Scan for the cell matching the given text and deliver its (x, y) coordinate at center. 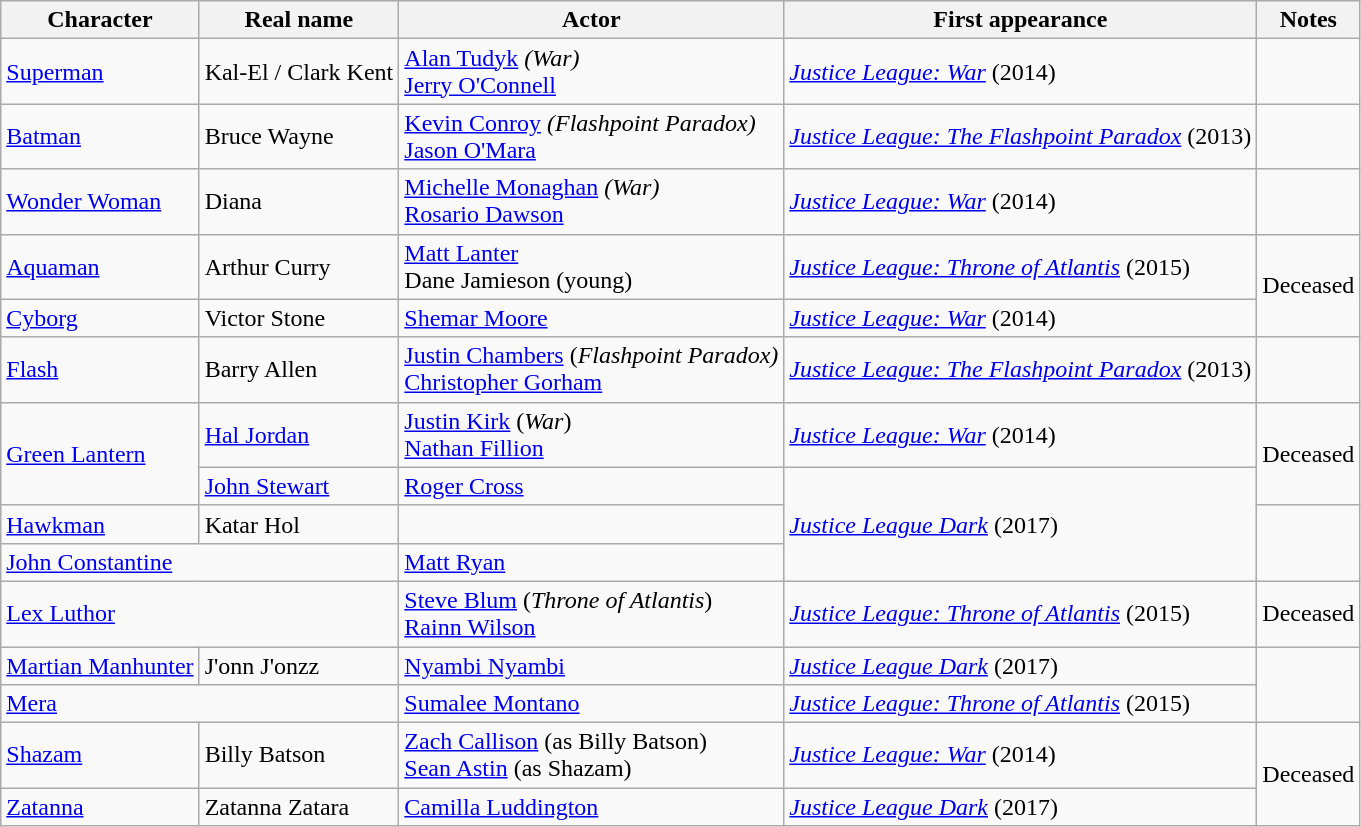
Justin Kirk (War)Nathan Fillion (592, 434)
Aquaman (100, 266)
Mera (200, 704)
Real name (299, 20)
Victor Stone (299, 318)
Matt Ryan (592, 562)
Superman (100, 72)
Matt LanterDane Jamieson (young) (592, 266)
Batman (100, 136)
Flash (100, 370)
First appearance (1020, 20)
Nyambi Nyambi (592, 665)
Wonder Woman (100, 202)
Katar Hol (299, 524)
Camilla Luddington (592, 807)
Steve Blum (Throne of Atlantis)Rainn Wilson (592, 614)
Arthur Curry (299, 266)
Barry Allen (299, 370)
Lex Luthor (200, 614)
Sumalee Montano (592, 704)
Roger Cross (592, 486)
Martian Manhunter (100, 665)
Alan Tudyk (War)Jerry O'Connell (592, 72)
Diana (299, 202)
Bruce Wayne (299, 136)
Shemar Moore (592, 318)
Character (100, 20)
Hawkman (100, 524)
Kal-El / Clark Kent (299, 72)
Zatanna Zatara (299, 807)
Zatanna (100, 807)
Zach Callison (as Billy Batson)Sean Astin (as Shazam) (592, 756)
Justin Chambers (Flashpoint Paradox)Christopher Gorham (592, 370)
Cyborg (100, 318)
Notes (1308, 20)
J'onn J'onzz (299, 665)
Kevin Conroy (Flashpoint Paradox)Jason O'Mara (592, 136)
Green Lantern (100, 454)
Shazam (100, 756)
Michelle Monaghan (War)Rosario Dawson (592, 202)
John Constantine (200, 562)
John Stewart (299, 486)
Billy Batson (299, 756)
Actor (592, 20)
Hal Jordan (299, 434)
